Determine the [X, Y] coordinate at the center of the cell enclosing the given text.  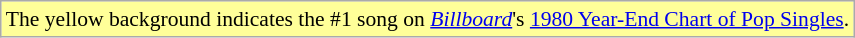
The yellow background indicates the #1 song on Billboard's 1980 Year-End Chart of Pop Singles. [428, 19]
